Capture the cell that displays the provided text and extract its (x, y) central coordinate. 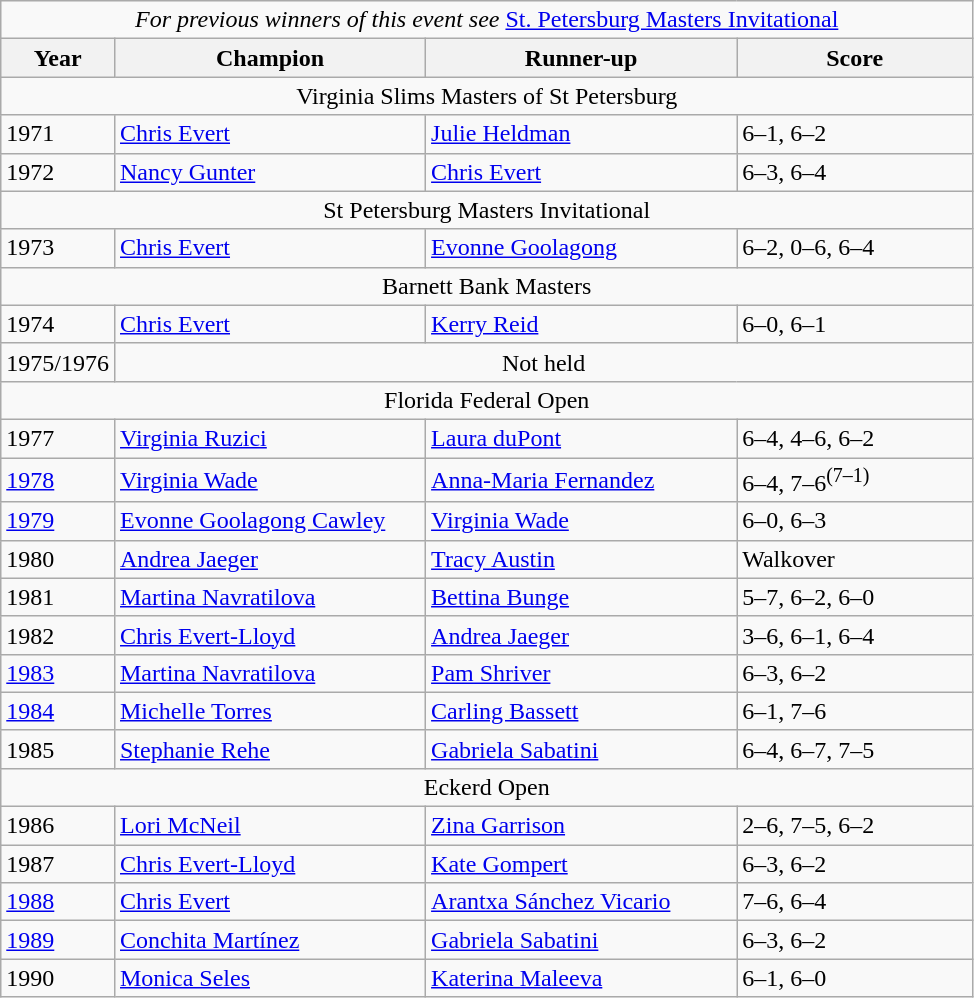
Year (58, 58)
Virginia Ruzici (270, 438)
5–7, 6–2, 6–0 (855, 597)
Julie Heldman (582, 134)
Florida Federal Open (487, 400)
6–4, 7–6(7–1) (855, 480)
1972 (58, 172)
Runner-up (582, 58)
Katerina Maleeva (582, 978)
1980 (58, 559)
Kate Gompert (582, 864)
1979 (58, 521)
Conchita Martínez (270, 940)
6–1, 6–2 (855, 134)
1974 (58, 324)
Carling Bassett (582, 711)
Barnett Bank Masters (487, 286)
6–2, 0–6, 6–4 (855, 248)
1971 (58, 134)
Michelle Torres (270, 711)
Tracy Austin (582, 559)
Nancy Gunter (270, 172)
Anna-Maria Fernandez (582, 480)
Eckerd Open (487, 787)
6–4, 4–6, 6–2 (855, 438)
Walkover (855, 559)
1989 (58, 940)
6–0, 6–3 (855, 521)
Monica Seles (270, 978)
Evonne Goolagong (582, 248)
Score (855, 58)
1987 (58, 864)
2–6, 7–5, 6–2 (855, 826)
Bettina Bunge (582, 597)
Stephanie Rehe (270, 749)
1984 (58, 711)
1973 (58, 248)
1983 (58, 673)
Champion (270, 58)
3–6, 6–1, 6–4 (855, 635)
Arantxa Sánchez Vicario (582, 902)
1981 (58, 597)
6–3, 6–4 (855, 172)
Not held (543, 362)
Laura duPont (582, 438)
1975/1976 (58, 362)
1977 (58, 438)
6–0, 6–1 (855, 324)
St Petersburg Masters Invitational (487, 210)
1988 (58, 902)
6–1, 7–6 (855, 711)
1978 (58, 480)
1986 (58, 826)
Zina Garrison (582, 826)
7–6, 6–4 (855, 902)
Pam Shriver (582, 673)
Kerry Reid (582, 324)
Lori McNeil (270, 826)
6–4, 6–7, 7–5 (855, 749)
1990 (58, 978)
For previous winners of this event see St. Petersburg Masters Invitational (487, 20)
Evonne Goolagong Cawley (270, 521)
1985 (58, 749)
6–1, 6–0 (855, 978)
Virginia Slims Masters of St Petersburg (487, 96)
1982 (58, 635)
